Find where the given text appears and provide that cell's center as (X, Y) coordinate. 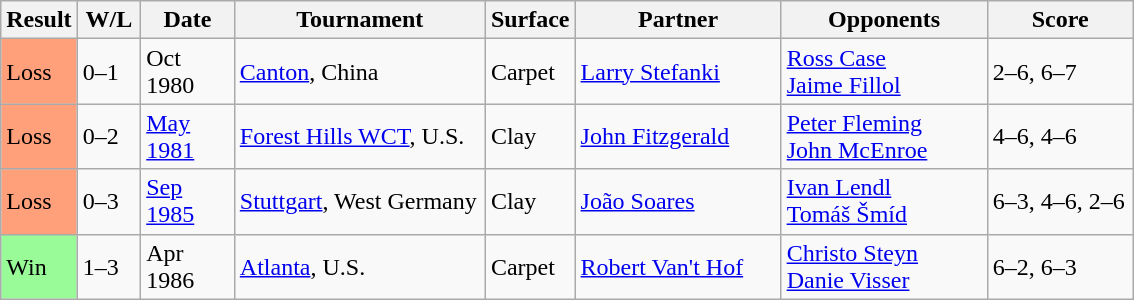
Robert Van't Hof (678, 266)
Canton, China (360, 72)
Peter Fleming John McEnroe (884, 136)
Tournament (360, 20)
Opponents (884, 20)
Oct 1980 (188, 72)
Atlanta, U.S. (360, 266)
1–3 (109, 266)
Result (39, 20)
Ross Case Jaime Fillol (884, 72)
Win (39, 266)
2–6, 6–7 (1060, 72)
Partner (678, 20)
0–3 (109, 202)
Christo Steyn Danie Visser (884, 266)
Forest Hills WCT, U.S. (360, 136)
Sep 1985 (188, 202)
6–3, 4–6, 2–6 (1060, 202)
Larry Stefanki (678, 72)
Score (1060, 20)
0–2 (109, 136)
6–2, 6–3 (1060, 266)
0–1 (109, 72)
May 1981 (188, 136)
4–6, 4–6 (1060, 136)
Stuttgart, West Germany (360, 202)
W/L (109, 20)
Surface (530, 20)
John Fitzgerald (678, 136)
Date (188, 20)
João Soares (678, 202)
Apr 1986 (188, 266)
Ivan Lendl Tomáš Šmíd (884, 202)
